Return (x, y) of the center of cell containing provided text 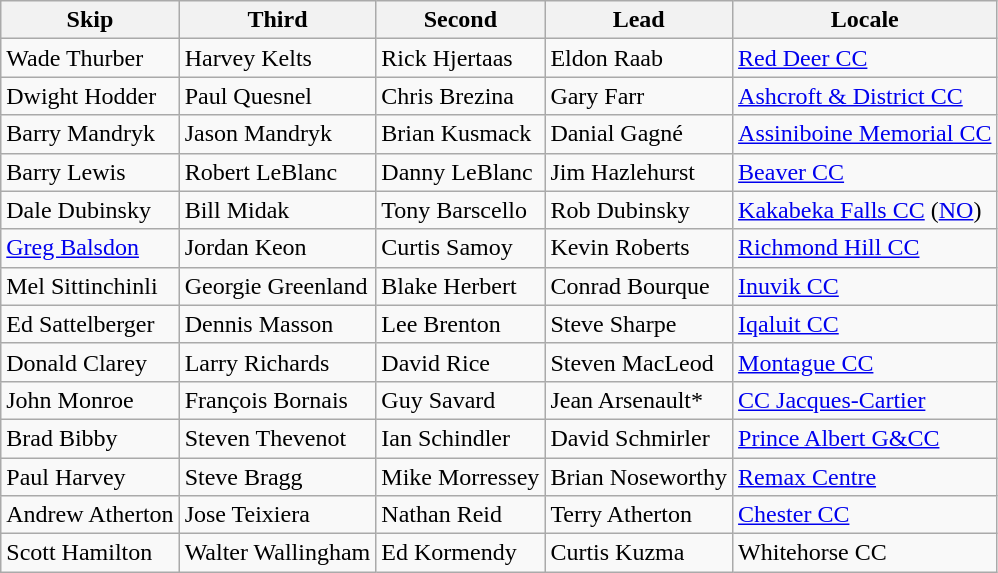
Eldon Raab (639, 58)
David Rice (460, 362)
Rick Hjertaas (460, 58)
Dale Dubinsky (90, 210)
Bill Midak (278, 210)
Beaver CC (865, 172)
Chris Brezina (460, 96)
Walter Wallingham (278, 553)
John Monroe (90, 400)
Steve Sharpe (639, 324)
Barry Mandryk (90, 134)
Second (460, 20)
Harvey Kelts (278, 58)
Greg Balsdon (90, 248)
Donald Clarey (90, 362)
CC Jacques-Cartier (865, 400)
Red Deer CC (865, 58)
Blake Herbert (460, 286)
Kakabeka Falls CC (NO) (865, 210)
Gary Farr (639, 96)
Jean Arsenault* (639, 400)
Terry Atherton (639, 515)
François Bornais (278, 400)
Kevin Roberts (639, 248)
Rob Dubinsky (639, 210)
Steven MacLeod (639, 362)
Danial Gagné (639, 134)
Scott Hamilton (90, 553)
Curtis Kuzma (639, 553)
Brian Kusmack (460, 134)
Ashcroft & District CC (865, 96)
Danny LeBlanc (460, 172)
Third (278, 20)
Guy Savard (460, 400)
Steve Bragg (278, 477)
Brian Noseworthy (639, 477)
Lee Brenton (460, 324)
Dennis Masson (278, 324)
Robert LeBlanc (278, 172)
Ian Schindler (460, 438)
Whitehorse CC (865, 553)
Mike Morressey (460, 477)
Iqaluit CC (865, 324)
Wade Thurber (90, 58)
Mel Sittinchinli (90, 286)
Montague CC (865, 362)
Jordan Keon (278, 248)
Georgie Greenland (278, 286)
Paul Quesnel (278, 96)
Richmond Hill CC (865, 248)
Conrad Bourque (639, 286)
Assiniboine Memorial CC (865, 134)
Larry Richards (278, 362)
Nathan Reid (460, 515)
Ed Kormendy (460, 553)
Brad Bibby (90, 438)
Barry Lewis (90, 172)
Locale (865, 20)
Inuvik CC (865, 286)
Dwight Hodder (90, 96)
Chester CC (865, 515)
Jim Hazlehurst (639, 172)
Jose Teixiera (278, 515)
Lead (639, 20)
Jason Mandryk (278, 134)
Skip (90, 20)
Paul Harvey (90, 477)
Andrew Atherton (90, 515)
David Schmirler (639, 438)
Remax Centre (865, 477)
Tony Barscello (460, 210)
Curtis Samoy (460, 248)
Steven Thevenot (278, 438)
Ed Sattelberger (90, 324)
Prince Albert G&CC (865, 438)
